For the text-containing cell, return its midpoint in (X, Y) coordinate format. 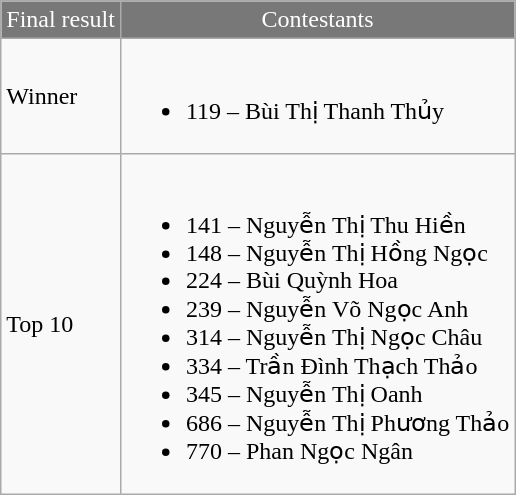
Final result (61, 20)
Top 10 (61, 324)
Winner (61, 96)
Contestants (317, 20)
119 – Bùi Thị Thanh Thủy (317, 96)
